Identify which cell holds the provided text, then report its (X, Y) central coordinate. 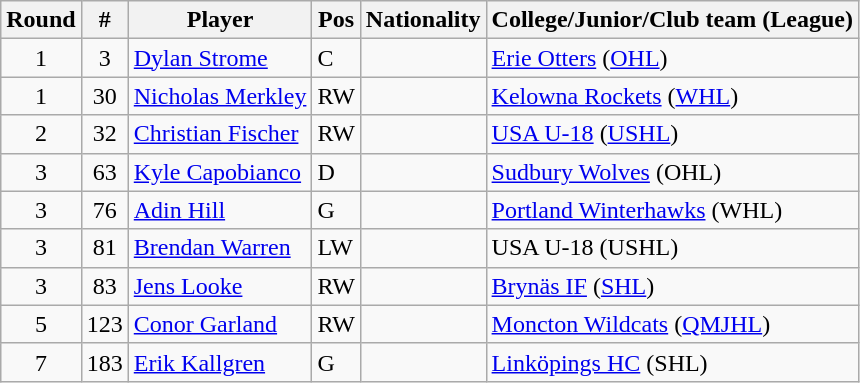
# (104, 20)
Adin Hill (220, 210)
Nicholas Merkley (220, 96)
Pos (336, 20)
Nationality (423, 20)
81 (104, 248)
Moncton Wildcats (QMJHL) (672, 324)
2 (41, 134)
Brynäs IF (SHL) (672, 286)
Round (41, 20)
Dylan Strome (220, 58)
C (336, 58)
183 (104, 362)
Kelowna Rockets (WHL) (672, 96)
Player (220, 20)
College/Junior/Club team (League) (672, 20)
63 (104, 172)
30 (104, 96)
76 (104, 210)
Erik Kallgren (220, 362)
Sudbury Wolves (OHL) (672, 172)
D (336, 172)
Brendan Warren (220, 248)
123 (104, 324)
5 (41, 324)
Conor Garland (220, 324)
Christian Fischer (220, 134)
32 (104, 134)
Erie Otters (OHL) (672, 58)
Kyle Capobianco (220, 172)
7 (41, 362)
LW (336, 248)
Portland Winterhawks (WHL) (672, 210)
Linköpings HC (SHL) (672, 362)
Jens Looke (220, 286)
83 (104, 286)
